Locate the cell with the specified text and output its [x, y] center coordinate. 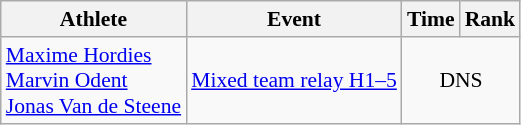
Time [431, 19]
Rank [490, 19]
Mixed team relay H1–5 [294, 80]
Athlete [94, 19]
DNS [461, 80]
Maxime HordiesMarvin OdentJonas Van de Steene [94, 80]
Event [294, 19]
